Extract the [X, Y] coordinate from the center of the cell holding the provided text.  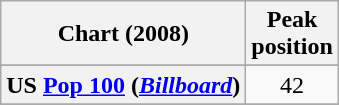
US Pop 100 (Billboard) [124, 85]
42 [292, 85]
Peakposition [292, 34]
Chart (2008) [124, 34]
